Scan for the cell matching the given text and deliver its (X, Y) coordinate at center. 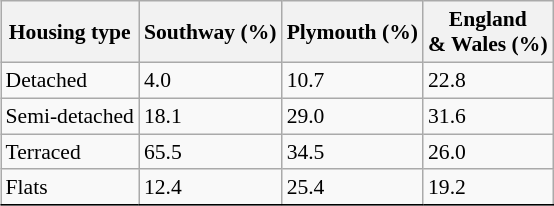
26.0 (488, 152)
England& Wales (%) (488, 32)
29.0 (352, 116)
22.8 (488, 80)
Plymouth (%) (352, 32)
4.0 (210, 80)
10.7 (352, 80)
18.1 (210, 116)
Flats (69, 187)
31.6 (488, 116)
34.5 (352, 152)
19.2 (488, 187)
12.4 (210, 187)
Detached (69, 80)
25.4 (352, 187)
65.5 (210, 152)
Housing type (69, 32)
Semi-detached (69, 116)
Terraced (69, 152)
Southway (%) (210, 32)
